Scan for the cell matching the given text and deliver its [X, Y] coordinate at center. 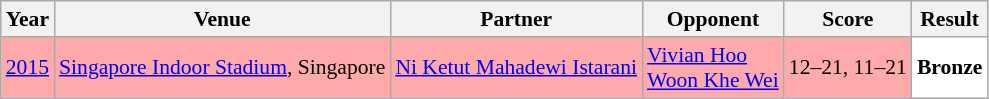
Partner [516, 19]
Bronze [950, 68]
12–21, 11–21 [848, 68]
Result [950, 19]
Vivian Hoo Woon Khe Wei [713, 68]
Score [848, 19]
Venue [222, 19]
2015 [28, 68]
Year [28, 19]
Singapore Indoor Stadium, Singapore [222, 68]
Opponent [713, 19]
Ni Ketut Mahadewi Istarani [516, 68]
